Capture the cell that displays the provided text and extract its [x, y] central coordinate. 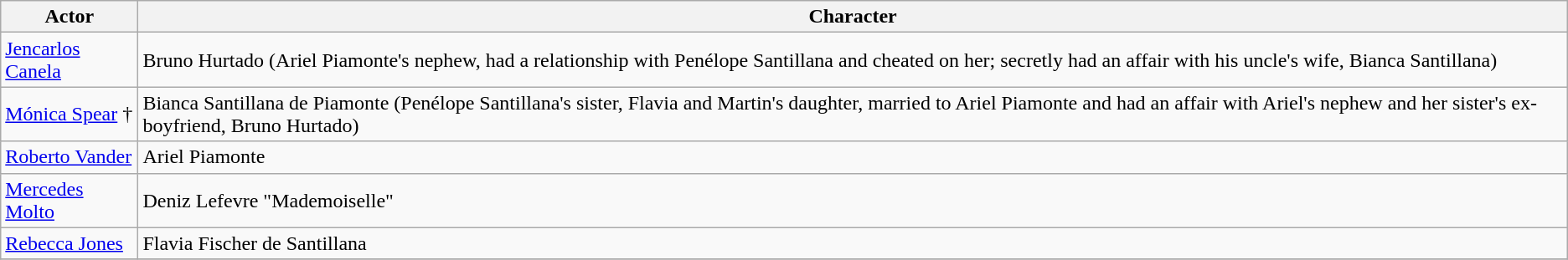
Rebecca Jones [70, 243]
Jencarlos Canela [70, 60]
Flavia Fischer de Santillana [853, 243]
Mónica Spear † [70, 114]
Deniz Lefevre "Mademoiselle" [853, 201]
Character [853, 17]
Ariel Piamonte [853, 157]
Actor [70, 17]
Roberto Vander [70, 157]
Mercedes Molto [70, 201]
